Detect which cell encompasses the target text, then output its (X, Y) center coordinate. 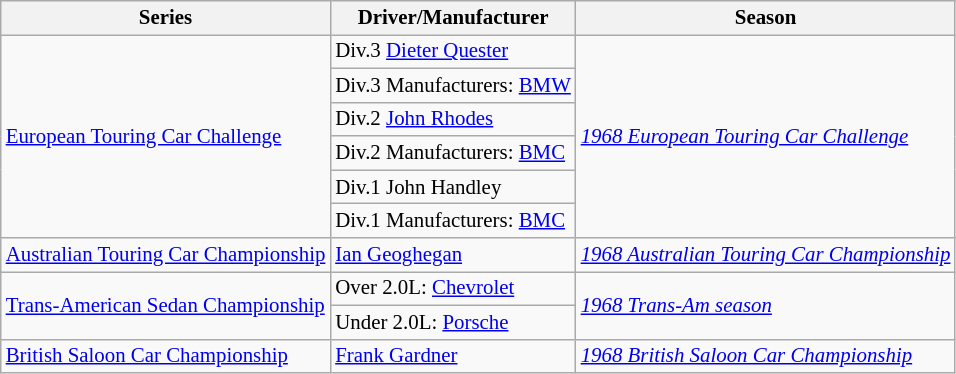
Div.1 John Handley (452, 187)
Frank Gardner (452, 356)
Div.1 Manufacturers: BMC (452, 221)
Australian Touring Car Championship (166, 255)
British Saloon Car Championship (166, 356)
Ian Geoghegan (452, 255)
Series (166, 18)
1968 Australian Touring Car Championship (766, 255)
1968 Trans-Am season (766, 305)
Over 2.0L: Chevrolet (452, 288)
Div.3 Dieter Quester (452, 51)
Div.2 Manufacturers: BMC (452, 153)
Driver/Manufacturer (452, 18)
1968 European Touring Car Challenge (766, 136)
Trans-American Sedan Championship (166, 305)
European Touring Car Challenge (166, 136)
Under 2.0L: Porsche (452, 322)
Div.3 Manufacturers: BMW (452, 85)
Div.2 John Rhodes (452, 119)
Season (766, 18)
1968 British Saloon Car Championship (766, 356)
